From the cell containing the given text, extract its center point as [X, Y] coordinate. 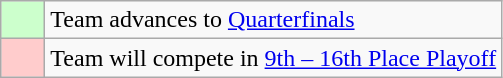
Team advances to Quarterfinals [274, 20]
Team will compete in 9th – 16th Place Playoff [274, 58]
